Capture the cell that displays the provided text and extract its (x, y) central coordinate. 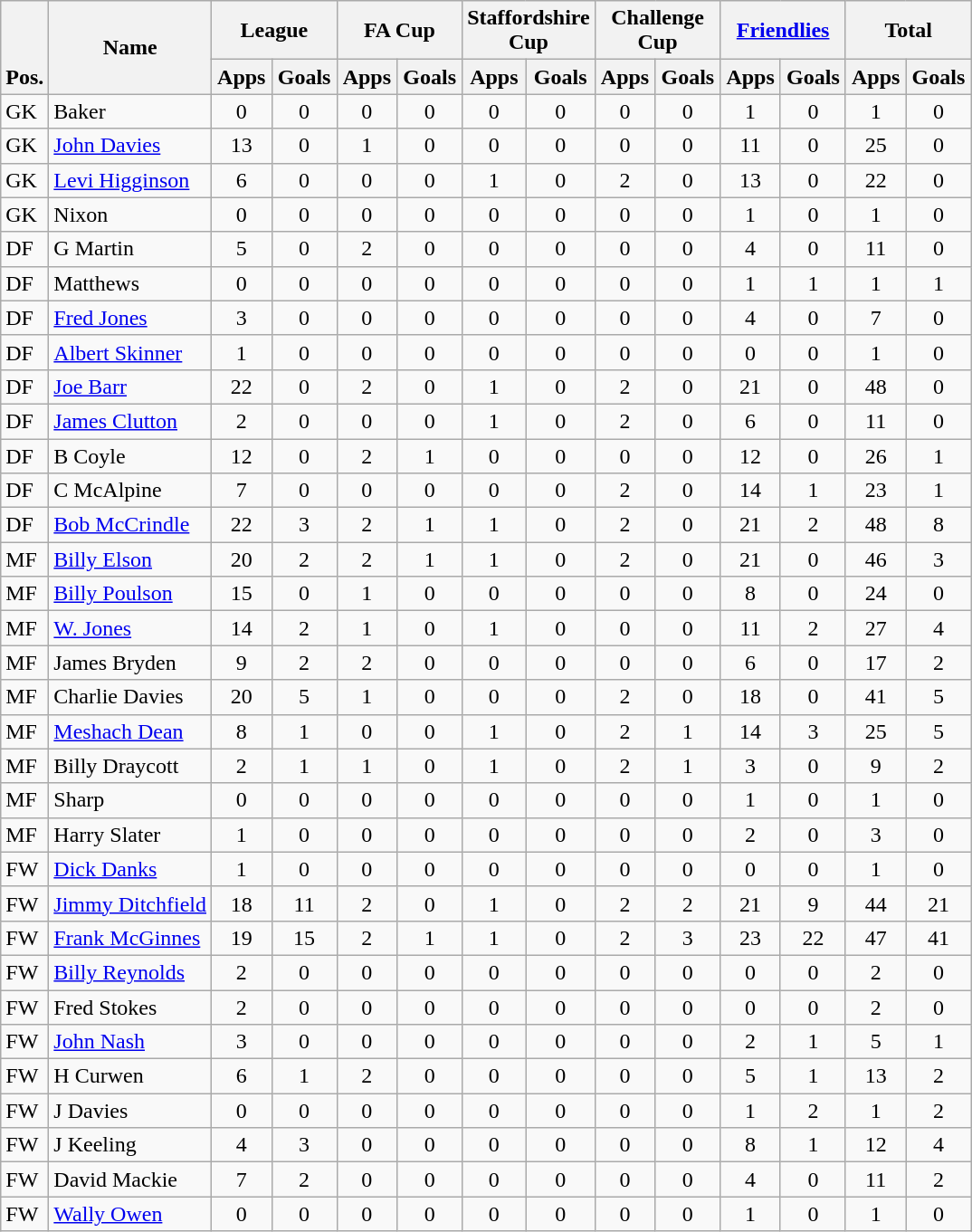
Joe Barr (130, 387)
G Martin (130, 249)
John Davies (130, 146)
44 (876, 903)
Baker (130, 111)
19 (243, 938)
Sharp (130, 800)
FA Cup (400, 31)
David Mackie (130, 1179)
24 (876, 594)
W. Jones (130, 628)
26 (876, 455)
C McAlpine (130, 491)
Bob McCrindle (130, 525)
47 (876, 938)
Pos. (25, 47)
James Clutton (130, 421)
Total (909, 31)
Billy Reynolds (130, 972)
46 (876, 559)
Nixon (130, 215)
27 (876, 628)
Dick Danks (130, 869)
Jimmy Ditchfield (130, 903)
Billy Elson (130, 559)
Harry Slater (130, 835)
Friendlies (784, 31)
Wally Owen (130, 1214)
Charlie Davies (130, 697)
Staffordshire Cup (529, 31)
17 (876, 663)
Billy Draycott (130, 766)
H Curwen (130, 1076)
Meshach Dean (130, 731)
B Coyle (130, 455)
Name (130, 47)
Levi Higginson (130, 180)
J Keeling (130, 1145)
Matthews (130, 283)
Fred Stokes (130, 1008)
League (275, 31)
Fred Jones (130, 318)
Albert Skinner (130, 352)
Billy Poulson (130, 594)
James Bryden (130, 663)
Challenge Cup (657, 31)
Frank McGinnes (130, 938)
J Davies (130, 1111)
John Nash (130, 1042)
